Search for the cell housing the specified text and yield its (x, y) center coordinate. 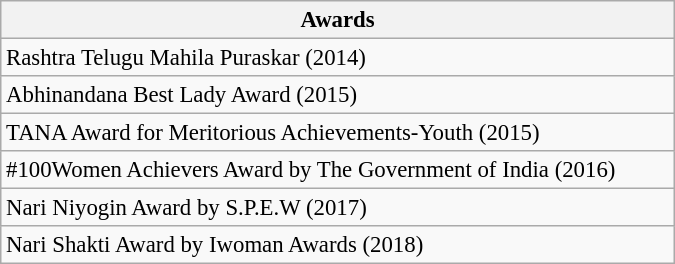
Awards (338, 20)
#100Women Achievers Award by The Government of India (2016) (338, 170)
Nari Shakti Award by Iwoman Awards (2018) (338, 245)
TANA Award for Meritorious Achievements-Youth (2015) (338, 133)
Abhinandana Best Lady Award (2015) (338, 95)
Nari Niyogin Award by S.P.E.W (2017) (338, 208)
Rashtra Telugu Mahila Puraskar (2014) (338, 58)
